Output the [X, Y] coordinate of the center of the cell containing the given text.  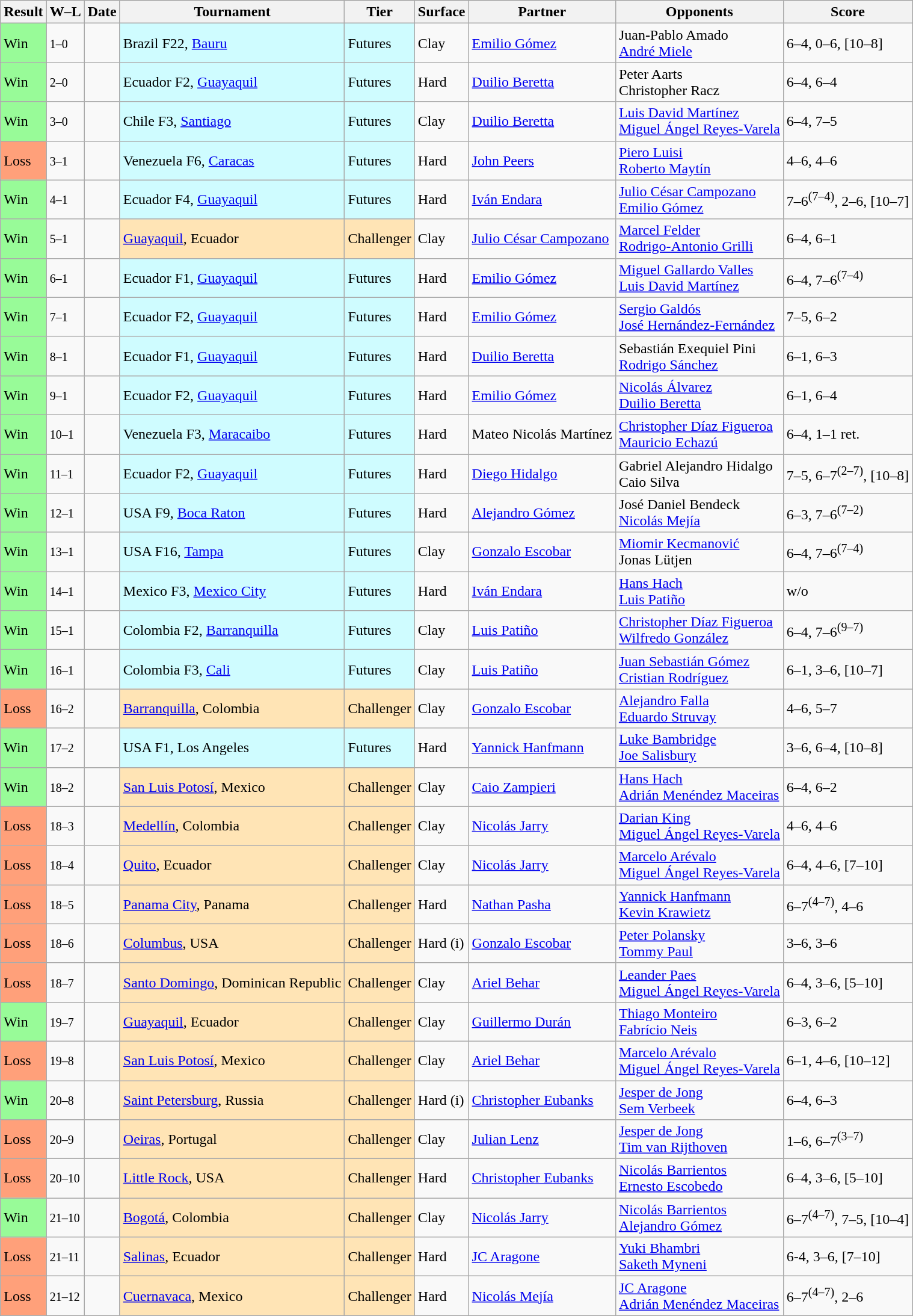
Mexico F3, Mexico City [232, 591]
Guillermo Durán [542, 1022]
USA F16, Tampa [232, 552]
Sebastián Exequiel Pini Rodrigo Sánchez [699, 356]
19–7 [65, 1022]
18–6 [65, 944]
6–7(4–7), 4–6 [847, 904]
Saint Petersburg, Russia [232, 1100]
6–4, 6–1 [847, 238]
John Peers [542, 160]
Columbus, USA [232, 944]
Result [23, 12]
Quito, Ecuador [232, 865]
Miomir Kecmanović Jonas Lütjen [699, 552]
Yuki Bhambri Saketh Myneni [699, 1256]
17–2 [65, 747]
w/o [847, 591]
JC Aragone Adrián Menéndez Maceiras [699, 1296]
18–2 [65, 787]
Peter Polansky Tommy Paul [699, 944]
Julio César Campozano Emilio Gómez [699, 200]
10–1 [65, 434]
Marcel Felder Rodrigo-Antonio Grilli [699, 238]
6–1, 4–6, [10–12] [847, 1060]
Nicolás Álvarez Duilio Beretta [699, 395]
2–0 [65, 82]
3–6, 6–4, [10–8] [847, 747]
Salinas, Ecuador [232, 1256]
6–1 [65, 278]
6–4, 0–6, [10–8] [847, 43]
Tournament [232, 12]
Medellín, Colombia [232, 826]
Christopher Díaz Figueroa Mauricio Echazú [699, 434]
Nicolás Mejía [542, 1296]
21–11 [65, 1256]
20–9 [65, 1140]
3–0 [65, 122]
7–1 [65, 317]
5–1 [65, 238]
7–5, 6–2 [847, 317]
Hans Hach Luis Patiño [699, 591]
Panama City, Panama [232, 904]
Chile F3, Santiago [232, 122]
6–1, 3–6, [10–7] [847, 669]
7–5, 6–7(2–7), [10–8] [847, 473]
Jesper de Jong Tim van Rijthoven [699, 1140]
USA F9, Boca Raton [232, 513]
16–1 [65, 669]
Bogotá, Colombia [232, 1218]
Little Rock, USA [232, 1178]
Nicolás Barrientos Alejandro Gómez [699, 1218]
Colombia F3, Cali [232, 669]
Gabriel Alejandro Hidalgo Caio Silva [699, 473]
7–6(7–4), 2–6, [10–7] [847, 200]
Score [847, 12]
Colombia F2, Barranquilla [232, 631]
20–8 [65, 1100]
1–0 [65, 43]
21–12 [65, 1296]
Juan Sebastián Gómez Cristian Rodríguez [699, 669]
Barranquilla, Colombia [232, 709]
6–4, 6–2 [847, 787]
Christopher Díaz Figueroa Wilfredo González [699, 631]
6–4, 6–3 [847, 1100]
6–4, 7–6(9–7) [847, 631]
Thiago Monteiro Fabrício Neis [699, 1022]
Partner [542, 12]
Oeiras, Portugal [232, 1140]
Jesper de Jong Sem Verbeek [699, 1100]
José Daniel Bendeck Nicolás Mejía [699, 513]
15–1 [65, 631]
16–2 [65, 709]
Luis David Martínez Miguel Ángel Reyes-Varela [699, 122]
9–1 [65, 395]
Yannick Hanfmann [542, 747]
6–4, 6–4 [847, 82]
6–7(4–7), 7–5, [10–4] [847, 1218]
W–L [65, 12]
13–1 [65, 552]
6–1, 6–3 [847, 356]
Julian Lenz [542, 1140]
6–3, 7–6(7–2) [847, 513]
21–10 [65, 1218]
6–4, 7–5 [847, 122]
Brazil F22, Bauru [232, 43]
Luke Bambridge Joe Salisbury [699, 747]
Date [102, 12]
18–5 [65, 904]
Alejandro Falla Eduardo Struvay [699, 709]
4–1 [65, 200]
Opponents [699, 12]
Mateo Nicolás Martínez [542, 434]
14–1 [65, 591]
6–4, 4–6, [7–10] [847, 865]
6–4, 1–1 ret. [847, 434]
Julio César Campozano [542, 238]
Venezuela F3, Maracaibo [232, 434]
Piero Luisi Roberto Maytín [699, 160]
1–6, 6–7(3–7) [847, 1140]
18–4 [65, 865]
20–10 [65, 1178]
Hans Hach Adrián Menéndez Maceiras [699, 787]
Sergio Galdós José Hernández-Fernández [699, 317]
3–6, 3–6 [847, 944]
Juan-Pablo Amado André Miele [699, 43]
Darian King Miguel Ángel Reyes-Varela [699, 826]
Alejandro Gómez [542, 513]
6-4, 3–6, [7–10] [847, 1256]
Santo Domingo, Dominican Republic [232, 982]
Diego Hidalgo [542, 473]
Cuernavaca, Mexico [232, 1296]
Nathan Pasha [542, 904]
6–7(4–7), 2–6 [847, 1296]
Ecuador F4, Guayaquil [232, 200]
18–7 [65, 982]
Leander Paes Miguel Ángel Reyes-Varela [699, 982]
Miguel Gallardo Valles Luis David Martínez [699, 278]
19–8 [65, 1060]
Yannick Hanfmann Kevin Krawietz [699, 904]
Caio Zampieri [542, 787]
Nicolás Barrientos Ernesto Escobedo [699, 1178]
3–1 [65, 160]
Venezuela F6, Caracas [232, 160]
Surface [441, 12]
6–1, 6–4 [847, 395]
Peter Aarts Christopher Racz [699, 82]
11–1 [65, 473]
Tier [380, 12]
12–1 [65, 513]
18–3 [65, 826]
8–1 [65, 356]
4–6, 5–7 [847, 709]
JC Aragone [542, 1256]
USA F1, Los Angeles [232, 747]
6–3, 6–2 [847, 1022]
